Pinpoint the cell where the given text exists, returning its (X, Y) midpoint coordinate. 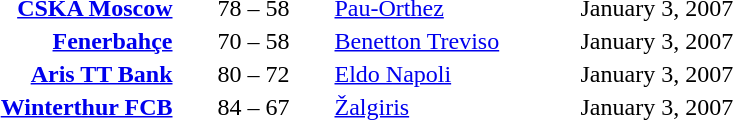
Eldo Napoli (454, 74)
80 – 72 (254, 74)
Benetton Treviso (454, 41)
70 – 58 (254, 41)
